Pinpoint the cell where the given text exists, returning its [x, y] midpoint coordinate. 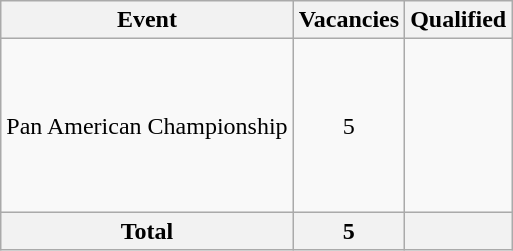
Event [147, 20]
Pan American Championship [147, 126]
Qualified [458, 20]
Vacancies [349, 20]
Total [147, 231]
